Determine the (X, Y) coordinate at the center of the cell enclosing the given text.  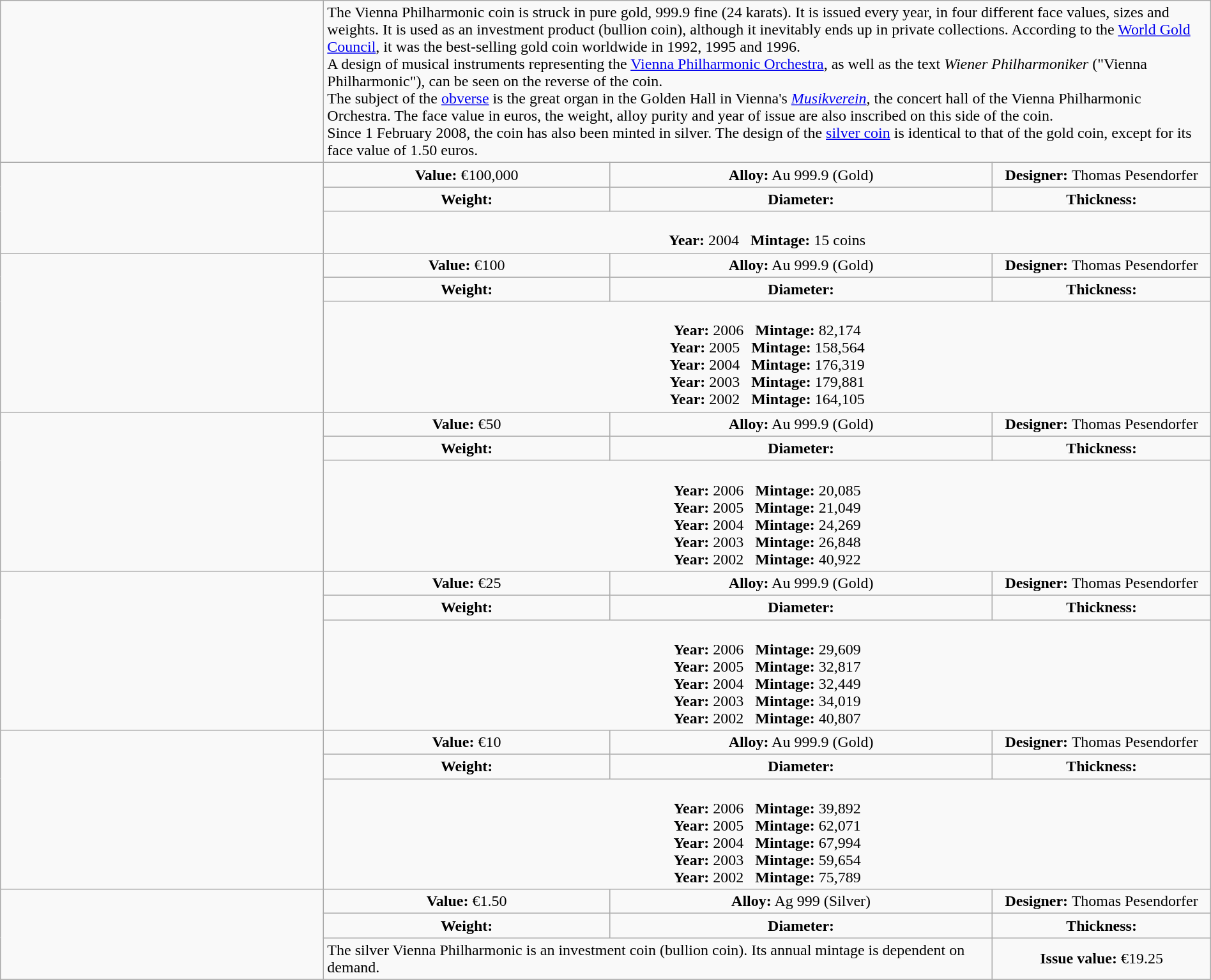
Value: €100 (466, 265)
Year: 2006 Mintage: 29,609 Year: 2005 Mintage: 32,817 Year: 2004 Mintage: 32,449 Year: 2003 Mintage: 34,019 Year: 2002 Mintage: 40,807 (767, 674)
Value: €50 (466, 424)
Year: 2006 Mintage: 20,085 Year: 2005 Mintage: 21,049 Year: 2004 Mintage: 24,269 Year: 2003 Mintage: 26,848 Year: 2002 Mintage: 40,922 (767, 516)
The silver Vienna Philharmonic is an investment coin (bullion coin). Its annual mintage is dependent on demand. (658, 959)
Year: 2006 Mintage: 82,174 Year: 2005 Mintage: 158,564 Year: 2004 Mintage: 176,319 Year: 2003 Mintage: 179,881 Year: 2002 Mintage: 164,105 (767, 356)
Value: €1.50 (466, 901)
Value: €10 (466, 743)
Value: €100,000 (466, 175)
Value: €25 (466, 583)
Issue value: €19.25 (1101, 959)
Year: 2006 Mintage: 39,892 Year: 2005 Mintage: 62,071 Year: 2004 Mintage: 67,994 Year: 2003 Mintage: 59,654 Year: 2002 Mintage: 75,789 (767, 834)
Alloy: Ag 999 (Silver) (801, 901)
Year: 2004 Mintage: 15 coins (767, 232)
